Provide the (X, Y) coordinate of the cell's center where the given text is located.  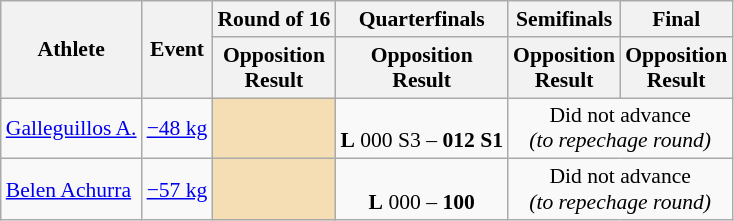
Quarterfinals (422, 19)
Round of 16 (274, 19)
Semifinals (564, 19)
−57 kg (178, 190)
L 000 – 100 (422, 190)
Final (676, 19)
−48 kg (178, 128)
Athlete (72, 50)
L 000 S3 – 012 S1 (422, 128)
Galleguillos A. (72, 128)
Event (178, 50)
Belen Achurra (72, 190)
